Find where the given text appears and provide that cell's center as [X, Y] coordinate. 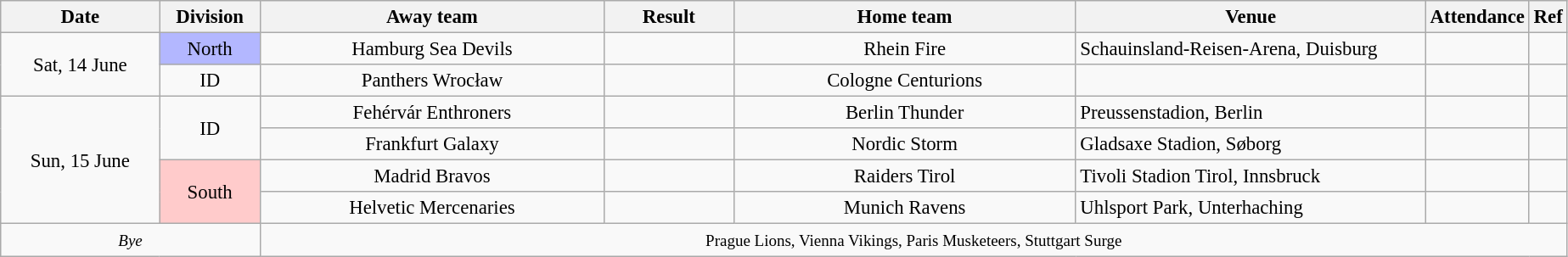
Division [210, 17]
Tivoli Stadion Tirol, Innsbruck [1250, 176]
Raiders Tirol [905, 176]
Helvetic Mercenaries [431, 208]
Attendance [1477, 17]
Uhlsport Park, Unterhaching [1250, 208]
Date [80, 17]
Sat, 14 June [80, 64]
Cologne Centurions [905, 81]
Frankfurt Galaxy [431, 144]
Venue [1250, 17]
Berlin Thunder [905, 113]
South [210, 192]
Home team [905, 17]
North [210, 49]
Fehérvár Enthroners [431, 113]
Gladsaxe Stadion, Søborg [1250, 144]
Schauinsland-Reisen-Arena, Duisburg [1250, 49]
Prague Lions, Vienna Vikings, Paris Musketeers, Stuttgart Surge [913, 240]
Rhein Fire [905, 49]
Panthers Wrocław [431, 81]
Ref [1548, 17]
Hamburg Sea Devils [431, 49]
Nordic Storm [905, 144]
Munich Ravens [905, 208]
Madrid Bravos [431, 176]
Bye [131, 240]
Sun, 15 June [80, 160]
Away team [431, 17]
Preussenstadion, Berlin [1250, 113]
Result [669, 17]
